Return (x, y) of the center of cell containing provided text 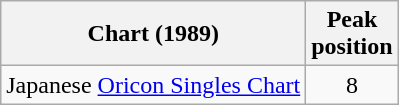
8 (352, 85)
Japanese Oricon Singles Chart (154, 85)
Peakposition (352, 34)
Chart (1989) (154, 34)
